Capture the cell that displays the provided text and extract its (x, y) central coordinate. 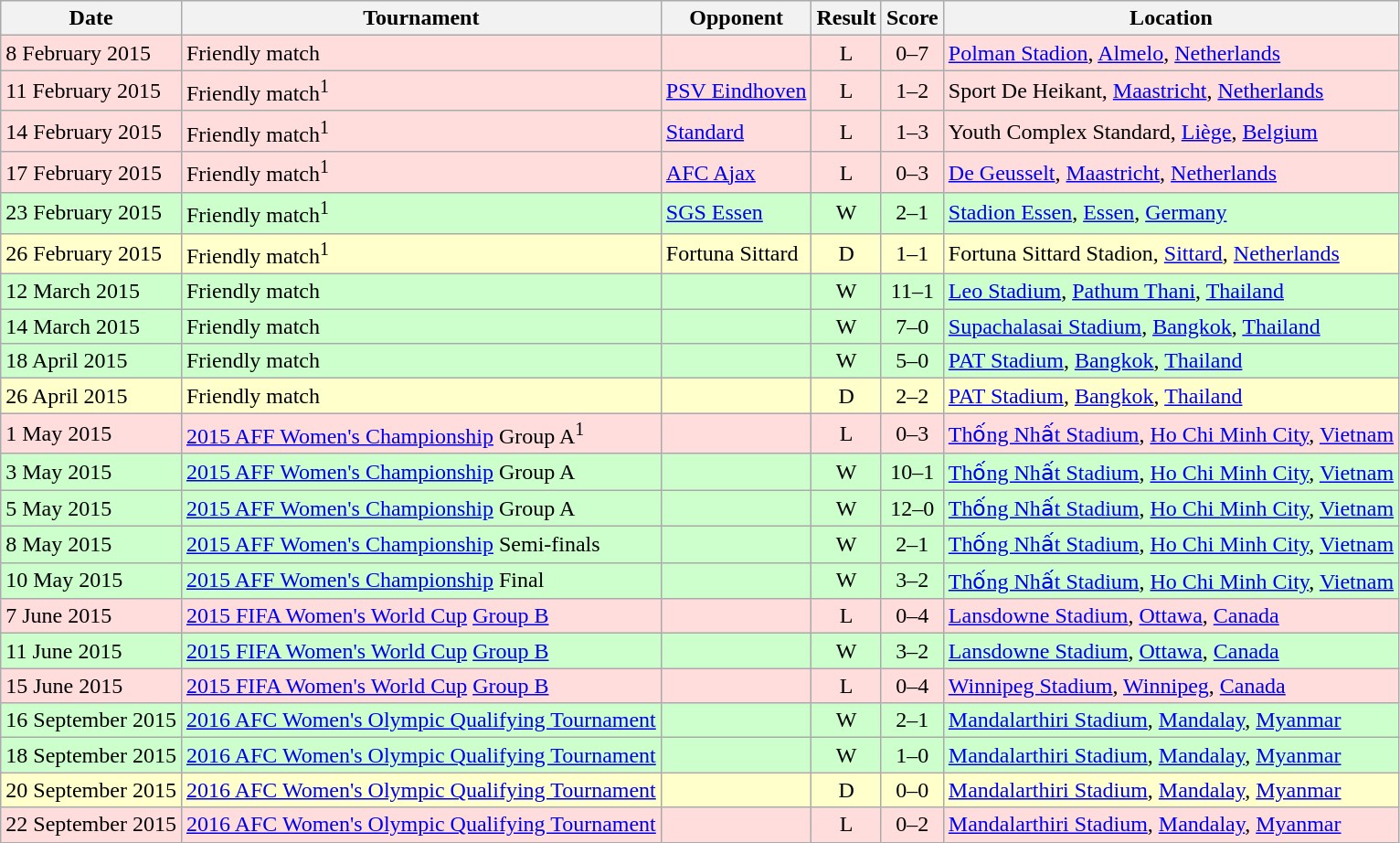
PSV Eindhoven (737, 91)
Fortuna Sittard Stadion, Sittard, Netherlands (1171, 254)
0–0 (912, 790)
11–1 (912, 292)
Opponent (737, 18)
11 June 2015 (91, 651)
Result (846, 18)
16 September 2015 (91, 720)
18 April 2015 (91, 361)
2015 AFF Women's Championship Final (420, 581)
2–2 (912, 396)
1 May 2015 (91, 433)
0–7 (912, 53)
14 February 2015 (91, 132)
5–0 (912, 361)
Sport De Heikant, Maastricht, Netherlands (1171, 91)
7–0 (912, 326)
SGS Essen (737, 214)
Tournament (420, 18)
Date (91, 18)
20 September 2015 (91, 790)
15 June 2015 (91, 686)
Polman Stadion, Almelo, Netherlands (1171, 53)
1–1 (912, 254)
5 May 2015 (91, 508)
3 May 2015 (91, 472)
2015 AFF Women's Championship Semi-finals (420, 545)
23 February 2015 (91, 214)
10–1 (912, 472)
1–0 (912, 755)
26 April 2015 (91, 396)
Score (912, 18)
1–3 (912, 132)
11 February 2015 (91, 91)
Fortuna Sittard (737, 254)
De Geusselt, Maastricht, Netherlands (1171, 172)
Location (1171, 18)
Youth Complex Standard, Liège, Belgium (1171, 132)
8 February 2015 (91, 53)
7 June 2015 (91, 616)
1–2 (912, 91)
Stadion Essen, Essen, Germany (1171, 214)
10 May 2015 (91, 581)
Leo Stadium, Pathum Thani, Thailand (1171, 292)
Winnipeg Stadium, Winnipeg, Canada (1171, 686)
14 March 2015 (91, 326)
22 September 2015 (91, 825)
12–0 (912, 508)
Supachalasai Stadium, Bangkok, Thailand (1171, 326)
26 February 2015 (91, 254)
Standard (737, 132)
12 March 2015 (91, 292)
AFC Ajax (737, 172)
17 February 2015 (91, 172)
18 September 2015 (91, 755)
2015 AFF Women's Championship Group A1 (420, 433)
0–2 (912, 825)
8 May 2015 (91, 545)
